Scan for the cell matching the given text and deliver its [x, y] coordinate at center. 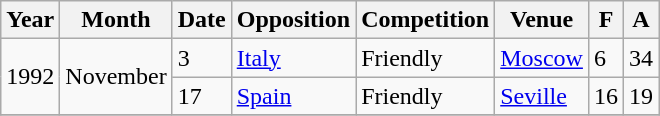
A [642, 20]
16 [606, 96]
Month [116, 20]
1992 [30, 77]
November [116, 77]
F [606, 20]
Italy [293, 58]
17 [202, 96]
Spain [293, 96]
Opposition [293, 20]
Competition [426, 20]
Seville [542, 96]
34 [642, 58]
Venue [542, 20]
3 [202, 58]
19 [642, 96]
Year [30, 20]
Date [202, 20]
6 [606, 58]
Moscow [542, 58]
